Extract the (X, Y) coordinate from the center of the cell holding the provided text.  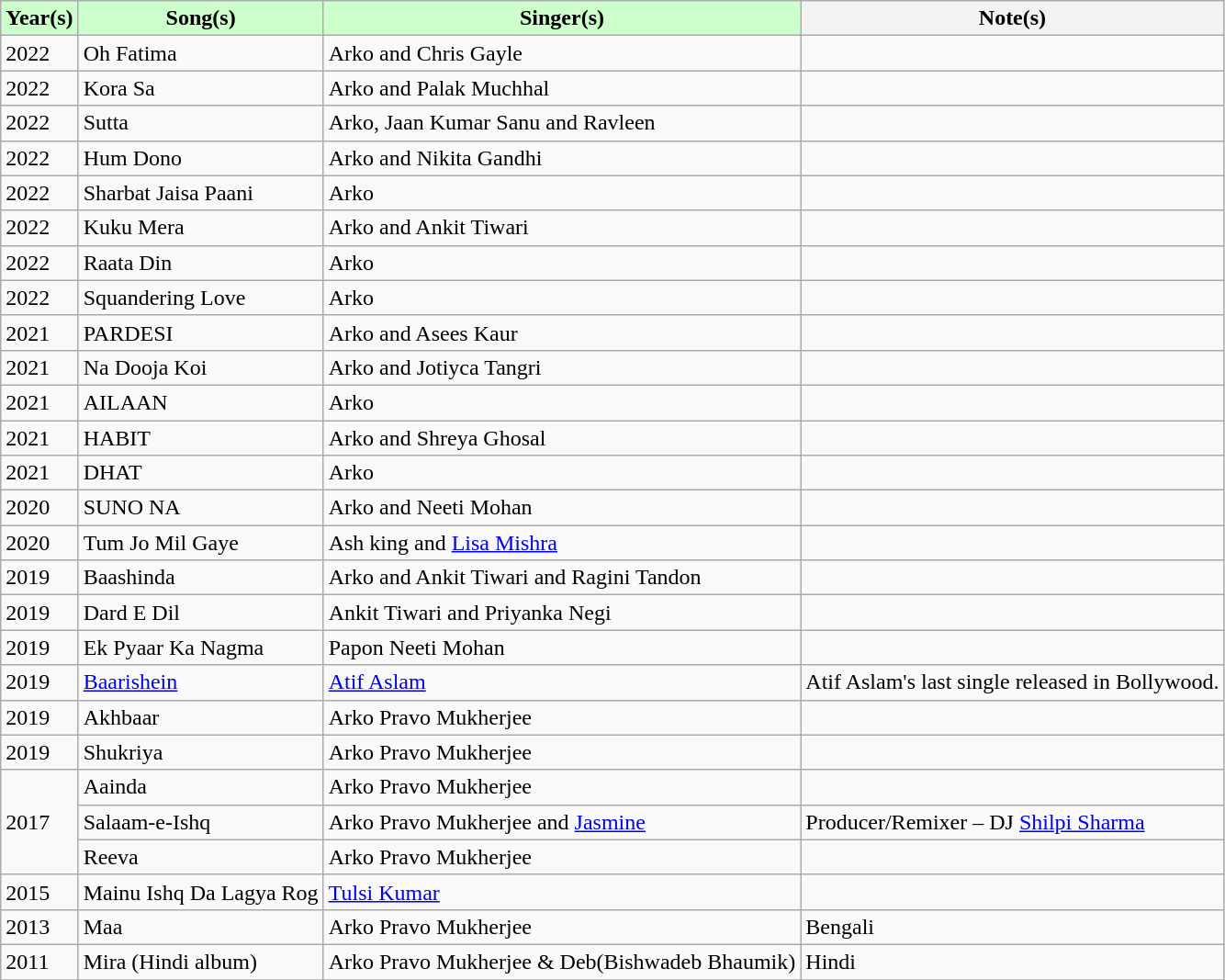
Kora Sa (200, 88)
Baashinda (200, 578)
Squandering Love (200, 298)
Reeva (200, 857)
Bengali (1012, 927)
Aainda (200, 787)
Year(s) (39, 18)
2017 (39, 822)
2013 (39, 927)
Na Dooja Koi (200, 367)
Song(s) (200, 18)
AILAAN (200, 402)
Arko and Jotiyca Tangri (562, 367)
Shukriya (200, 752)
Arko and Ankit Tiwari and Ragini Tandon (562, 578)
Mira (Hindi album) (200, 962)
Arko and Neeti Mohan (562, 508)
Arko and Shreya Ghosal (562, 438)
Hum Dono (200, 158)
2011 (39, 962)
DHAT (200, 473)
Ankit Tiwari and Priyanka Negi (562, 613)
Producer/Remixer – DJ Shilpi Sharma (1012, 822)
Kuku Mera (200, 228)
Singer(s) (562, 18)
Arko and Nikita Gandhi (562, 158)
SUNO NA (200, 508)
Hindi (1012, 962)
Oh Fatima (200, 53)
Mainu Ishq Da Lagya Rog (200, 892)
Arko Pravo Mukherjee and Jasmine (562, 822)
Tulsi Kumar (562, 892)
Arko and Chris Gayle (562, 53)
Arko Pravo Mukherjee & Deb(Bishwadeb Bhaumik) (562, 962)
Maa (200, 927)
HABIT (200, 438)
Raata Din (200, 263)
Baarishein (200, 682)
Atif Aslam (562, 682)
2015 (39, 892)
Papon Neeti Mohan (562, 648)
Salaam-e-Ishq (200, 822)
Dard E Dil (200, 613)
Note(s) (1012, 18)
Sutta (200, 123)
Arko, Jaan Kumar Sanu and Ravleen (562, 123)
Tum Jo Mil Gaye (200, 543)
Arko and Asees Kaur (562, 332)
Ash king and Lisa Mishra (562, 543)
Akhbaar (200, 717)
PARDESI (200, 332)
Arko and Palak Muchhal (562, 88)
Arko and Ankit Tiwari (562, 228)
Atif Aslam's last single released in Bollywood. (1012, 682)
Ek Pyaar Ka Nagma (200, 648)
Sharbat Jaisa Paani (200, 193)
